Determine the (X, Y) coordinate at the center of the cell enclosing the given text.  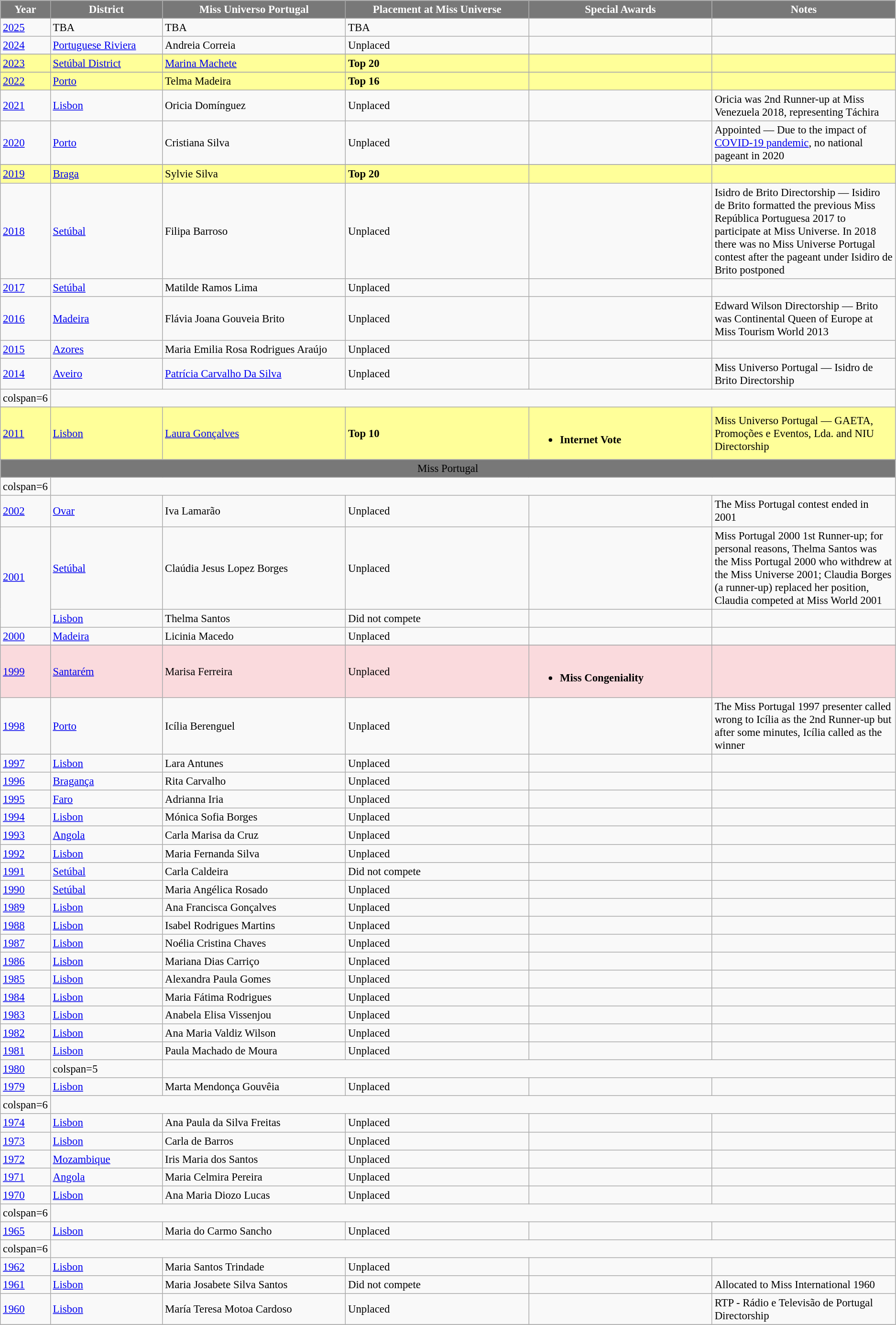
Miss Congeniality (621, 671)
1991 (25, 871)
Marisa Ferreira (254, 671)
Oricia Domínguez (254, 106)
District (106, 10)
Top 16 (437, 81)
Top 10 (437, 433)
Anabela Elisa Vissenjou (254, 1015)
Icília Berenguel (254, 726)
Portuguese Riviera (106, 45)
1993 (25, 835)
2015 (25, 349)
Thelma Santos (254, 618)
Iris Maria dos Santos (254, 1159)
Claúdia Jesus Lopez Borges (254, 568)
Mozambique (106, 1159)
1992 (25, 854)
Special Awards (621, 10)
1961 (25, 1285)
The Miss Portugal 1997 presenter called wrong to Icília as the 2nd Runner-up but after some minutes, Icília called as the winner (803, 726)
Appointed — Due to the impact of COVID-19 pandemic, no national pageant in 2020 (803, 143)
1990 (25, 889)
Sylvie Silva (254, 174)
2018 (25, 231)
1988 (25, 925)
Matilde Ramos Lima (254, 287)
The Miss Portugal contest ended in 2001 (803, 512)
1970 (25, 1195)
Year (25, 10)
Filipa Barroso (254, 231)
1973 (25, 1141)
2020 (25, 143)
2001 (25, 577)
Noélia Cristina Chaves (254, 943)
2021 (25, 106)
2002 (25, 512)
Marta Mendonça Gouvêia (254, 1087)
Andreia Correia (254, 45)
2024 (25, 45)
Bragança (106, 781)
Allocated to Miss International 1960 (803, 1285)
Adrianna Iria (254, 799)
1980 (25, 1069)
1994 (25, 817)
Oricia was 2nd Runner-up at Miss Venezuela 2018, representing Táchira (803, 106)
Cristiana Silva (254, 143)
1996 (25, 781)
Placement at Miss Universe (437, 10)
RTP - Rádio e Televisão de Portugal Directorship (803, 1309)
2025 (25, 28)
Paula Machado de Moura (254, 1051)
1981 (25, 1051)
María Teresa Motoa Cardoso (254, 1309)
1979 (25, 1087)
Ovar (106, 512)
Maria Fátima Rodrigues (254, 997)
Miss Universo Portugal — GAETA, Promoções e Eventos, Lda. and NIU Directorship (803, 433)
1987 (25, 943)
Licinia Macedo (254, 636)
Maria Celmira Pereira (254, 1177)
2023 (25, 64)
1985 (25, 979)
Miss Universo Portugal (254, 10)
1999 (25, 671)
Aveiro (106, 374)
Mónica Sofia Borges (254, 817)
2000 (25, 636)
Ana Paula da Silva Freitas (254, 1123)
Isabel Rodrigues Martins (254, 925)
Carla de Barros (254, 1141)
Maria Emilia Rosa Rodrigues Araújo (254, 349)
1982 (25, 1033)
Patrícia Carvalho Da Silva (254, 374)
Ana Francisca Gonçalves (254, 907)
Marina Machete (254, 64)
Flávia Joana Gouveia Brito (254, 318)
Laura Gonçalves (254, 433)
Santarém (106, 671)
Mariana Dias Carriço (254, 961)
Ana Maria Diozo Lucas (254, 1195)
Lara Antunes (254, 764)
Setúbal District (106, 64)
1974 (25, 1123)
1995 (25, 799)
Carla Marisa da Cruz (254, 835)
1960 (25, 1309)
Maria Santos Trindade (254, 1267)
Edward Wilson Directorship — Brito was Continental Queen of Europe at Miss Tourism World 2013 (803, 318)
2022 (25, 81)
2016 (25, 318)
1983 (25, 1015)
1984 (25, 997)
2019 (25, 174)
Braga (106, 174)
Maria do Carmo Sancho (254, 1231)
Maria Angélica Rosado (254, 889)
Rita Carvalho (254, 781)
Maria Josabete Silva Santos (254, 1285)
1997 (25, 764)
1965 (25, 1231)
1962 (25, 1267)
Maria Fernanda Silva (254, 854)
Carla Caldeira (254, 871)
1989 (25, 907)
Iva Lamarão (254, 512)
1971 (25, 1177)
1998 (25, 726)
Ana Maria Valdiz Wilson (254, 1033)
Faro (106, 799)
Notes (803, 10)
2011 (25, 433)
colspan=5 (106, 1069)
Miss Universo Portugal — Isidro de Brito Directorship (803, 374)
2014 (25, 374)
Azores (106, 349)
Telma Madeira (254, 81)
Miss Portugal (448, 469)
Alexandra Paula Gomes (254, 979)
1972 (25, 1159)
2017 (25, 287)
Internet Vote (621, 433)
1986 (25, 961)
